Detect which cell encompasses the target text, then output its [x, y] center coordinate. 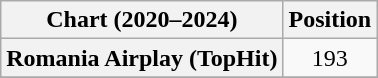
Romania Airplay (TopHit) [142, 58]
Position [330, 20]
Chart (2020–2024) [142, 20]
193 [330, 58]
